For the text-containing cell, return its midpoint in [x, y] coordinate format. 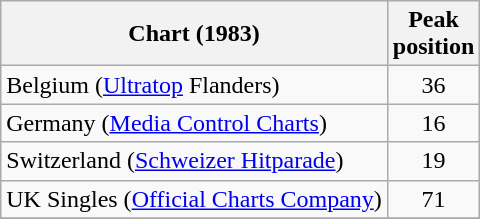
71 [433, 199]
Switzerland (Schweizer Hitparade) [194, 161]
19 [433, 161]
36 [433, 85]
Chart (1983) [194, 34]
Peakposition [433, 34]
16 [433, 123]
Belgium (Ultratop Flanders) [194, 85]
UK Singles (Official Charts Company) [194, 199]
Germany (Media Control Charts) [194, 123]
